From the cell containing the given text, extract its center point as [x, y] coordinate. 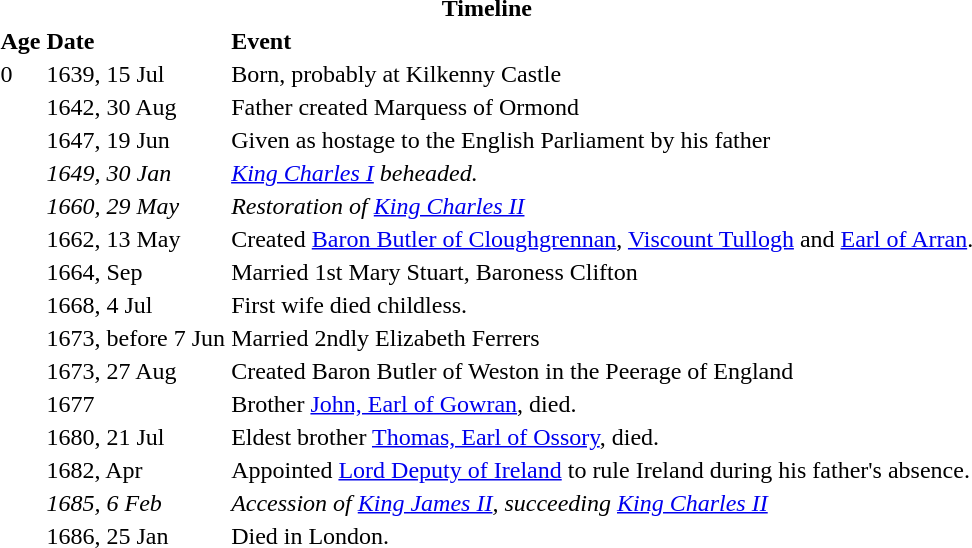
1647, 19 Jun [136, 140]
1673, before 7 Jun [136, 338]
1673, 27 Aug [136, 371]
1639, 15 Jul [136, 74]
1660, 29 May [136, 206]
1664, Sep [136, 272]
1677 [136, 404]
1662, 13 May [136, 239]
Date [136, 41]
1680, 21 Jul [136, 437]
1682, Apr [136, 470]
1685, 6 Feb [136, 503]
1642, 30 Aug [136, 107]
1649, 30 Jan [136, 173]
1668, 4 Jul [136, 305]
